Locate the cell with the specified text and output its [X, Y] center coordinate. 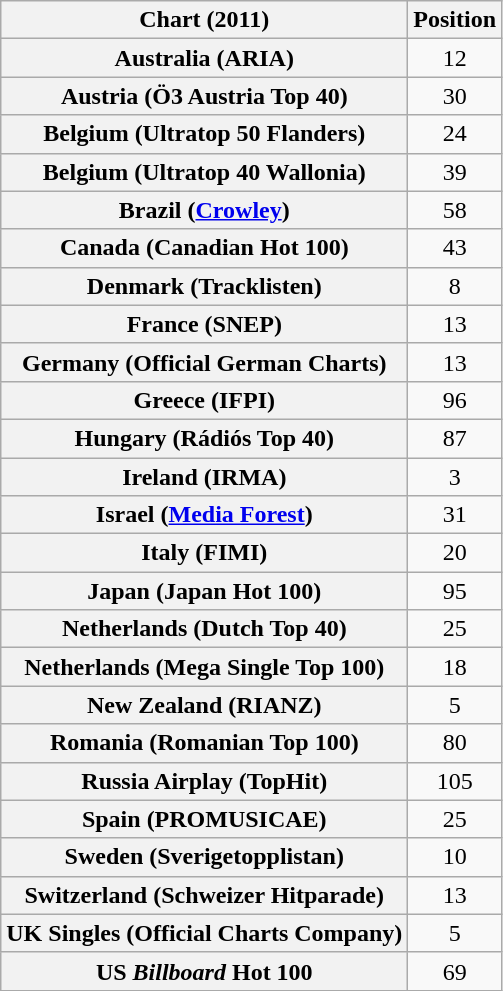
Greece (IFPI) [204, 400]
US Billboard Hot 100 [204, 971]
8 [455, 286]
18 [455, 667]
Belgium (Ultratop 50 Flanders) [204, 134]
Israel (Media Forest) [204, 515]
Ireland (IRMA) [204, 477]
Italy (FIMI) [204, 553]
Brazil (Crowley) [204, 210]
Hungary (Rádiós Top 40) [204, 438]
Australia (ARIA) [204, 58]
Russia Airplay (TopHit) [204, 781]
3 [455, 477]
Chart (2011) [204, 20]
24 [455, 134]
80 [455, 743]
69 [455, 971]
Position [455, 20]
France (SNEP) [204, 324]
Sweden (Sverigetopplistan) [204, 857]
Netherlands (Dutch Top 40) [204, 629]
31 [455, 515]
Romania (Romanian Top 100) [204, 743]
105 [455, 781]
43 [455, 248]
12 [455, 58]
58 [455, 210]
Japan (Japan Hot 100) [204, 591]
Spain (PROMUSICAE) [204, 819]
87 [455, 438]
Netherlands (Mega Single Top 100) [204, 667]
30 [455, 96]
New Zealand (RIANZ) [204, 705]
95 [455, 591]
10 [455, 857]
96 [455, 400]
Denmark (Tracklisten) [204, 286]
UK Singles (Official Charts Company) [204, 933]
Switzerland (Schweizer Hitparade) [204, 895]
Austria (Ö3 Austria Top 40) [204, 96]
Germany (Official German Charts) [204, 362]
39 [455, 172]
Belgium (Ultratop 40 Wallonia) [204, 172]
20 [455, 553]
Canada (Canadian Hot 100) [204, 248]
